Find where the given text appears and provide that cell's center as (x, y) coordinate. 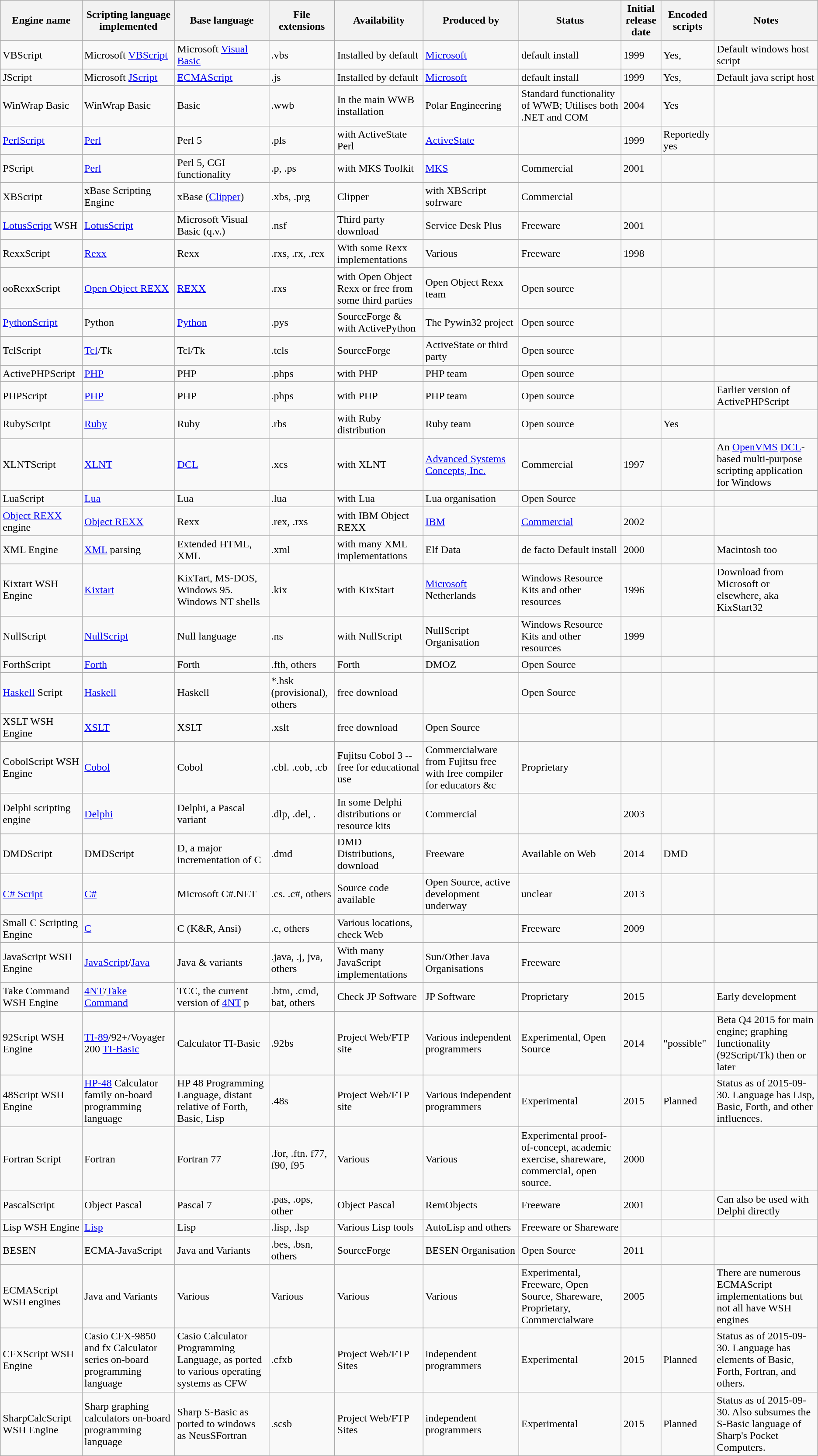
DMD Distributions, download (379, 854)
Earlier version of ActivePHPScript (766, 396)
Service Desk Plus (471, 225)
.btm, .cmd, bat, others (302, 997)
Notes (766, 21)
.xml (302, 550)
TclScript (41, 350)
.c, others (302, 928)
VBScript (41, 55)
RubyScript (41, 425)
DCL (222, 465)
KixTart, MS-DOS, Windows 95. Windows NT shells (222, 590)
ECMAScript (222, 77)
RemObjects (471, 1205)
With many JavaScript implementations (379, 963)
Status as of 2015-09-30. Language has elements of Basic, Forth, Fortran, and others. (766, 1360)
File extensions (302, 21)
Object REXX engine (41, 522)
Experimental, Open Source (570, 1043)
Ruby team (471, 425)
2004 (641, 106)
PHPScript (41, 396)
JP Software (471, 997)
XBScript (41, 197)
.scsb (302, 1424)
.kix (302, 590)
Status (570, 21)
.dlp, .del, . (302, 813)
.for, .ftn. f77, f90, f95 (302, 1159)
XLNTScript (41, 465)
Delphi scripting engine (41, 813)
ECMA-JavaScript (128, 1250)
Beta Q4 2015 for main engine; graphing functionality (92Script/Tk) then or later (766, 1043)
.p, .ps (302, 169)
Scripting language implemented (128, 21)
PythonScript (41, 322)
CobolScript WSH Engine (41, 767)
Fortran (128, 1159)
Engine name (41, 21)
.vbs (302, 55)
JavaScript/Java (128, 963)
Fujitsu Cobol 3 -- free for educational use (379, 767)
NullScript Organisation (471, 636)
Perl 5, CGI functionality (222, 169)
JScript (41, 77)
With some Rexx implementations (379, 253)
SourceForge & with ActivePython (379, 322)
Kixtart WSH Engine (41, 590)
with Ruby distribution (379, 425)
Pascal 7 (222, 1205)
An OpenVMS DCL-based multi-purpose scripting application for Windows (766, 465)
HP-48 Calculator family on-board programming language (128, 1101)
with IBM Object REXX (379, 522)
Open Source, active development underway (471, 894)
Microsoft Netherlands (471, 590)
.rex, .rxs (302, 522)
REXX (222, 288)
Delphi, a Pascal variant (222, 813)
Default java script host (766, 77)
.lisp, .lsp (302, 1228)
In some Delphi distributions or resource kits (379, 813)
Kixtart (128, 590)
Source code available (379, 894)
In the main WWB installation (379, 106)
with Lua (379, 499)
Check JP Software (379, 997)
IBM (471, 522)
"possible" (687, 1043)
PScript (41, 169)
.lua (302, 499)
ECMAScript WSH engines (41, 1296)
Haskell Script (41, 693)
Microsoft C#.NET (222, 894)
.xslt (302, 727)
D, a major incrementation of C (222, 854)
Delphi (128, 813)
Elf Data (471, 550)
Status as of 2015-09-30. Language has Lisp, Basic, Forth, and other influences. (766, 1101)
LotusScript WSH (41, 225)
.wwb (302, 106)
TCC, the current version of 4NT p (222, 997)
C (128, 928)
2013 (641, 894)
ooRexxScript (41, 288)
ActivePHPScript (41, 374)
Object REXX (128, 522)
Early development (766, 997)
1997 (641, 465)
Encoded scripts (687, 21)
.bes, .bsn, others (302, 1250)
.cbl. .cob, .cb (302, 767)
with XBScript sofrware (471, 197)
Calculator TI-Basic (222, 1043)
with MKS Toolkit (379, 169)
XML Engine (41, 550)
1998 (641, 253)
2005 (641, 1296)
2003 (641, 813)
Various locations, check Web (379, 928)
Microsoft Visual Basic (q.v.) (222, 225)
xBase Scripting Engine (128, 197)
PerlScript (41, 140)
.pys (302, 322)
.xbs, .prg (302, 197)
Download from Microsoft or elsewhere, aka KixStart32 (766, 590)
Sharp S-Basic as ported to windows as NeusSFortran (222, 1424)
Advanced Systems Concepts, Inc. (471, 465)
MKS (471, 169)
Casio Calculator Programming Language, as ported to various operating systems as CFW (222, 1360)
CFXScript WSH Engine (41, 1360)
Fortran Script (41, 1159)
Produced by (471, 21)
Lua organisation (471, 499)
C (K&R, Ansi) (222, 928)
Lisp WSH Engine (41, 1228)
.48s (302, 1101)
.java, .j, jva, others (302, 963)
Extended HTML, XML (222, 550)
LuaScript (41, 499)
RexxScript (41, 253)
Freeware or Shareware (570, 1228)
Standard functionality of WWB; Utilises both .NET and COM (570, 106)
.fth, others (302, 664)
AutoLisp and others (471, 1228)
.pls (302, 140)
Small C Scripting Engine (41, 928)
48Script WSH Engine (41, 1101)
.ns (302, 636)
Open Object Rexx team (471, 288)
Microsoft JScript (128, 77)
ForthScript (41, 664)
Base language (222, 21)
Can also be used with Delphi directly (766, 1205)
*.hsk (provisional), others (302, 693)
BESEN Organisation (471, 1250)
with ActiveState Perl (379, 140)
Polar Engineering (471, 106)
Microsoft Visual Basic (222, 55)
Sun/Other Java Organisations (471, 963)
TI-89/92+/Voyager 200 TI-Basic (128, 1043)
.cs. .c#, others (302, 894)
xBase (Clipper) (222, 197)
ActiveState (471, 140)
BESEN (41, 1250)
4NT/Take Command (128, 997)
Microsoft VBScript (128, 55)
1996 (641, 590)
Macintosh too (766, 550)
Availability (379, 21)
Sharp graphing calculators on-board programming language (128, 1424)
Clipper (379, 197)
C# Script (41, 894)
with NullScript (379, 636)
LotusScript (128, 225)
Initial release date (641, 21)
.rbs (302, 425)
PascalScript (41, 1205)
with KixStart (379, 590)
.dmd (302, 854)
Third party download (379, 225)
.cfxb (302, 1360)
with Open Object Rexx or free from some third parties (379, 288)
2011 (641, 1250)
Take Command WSH Engine (41, 997)
Fortran 77 (222, 1159)
.92bs (302, 1043)
XML parsing (128, 550)
.js (302, 77)
with many XML implementations (379, 550)
Status as of 2015-09-30. Also subsumes the S-Basic language of Sharp's Pocket Computers. (766, 1424)
There are numerous ECMAScript implementations but not all have WSH engines (766, 1296)
Experimental proof-of-concept, academic exercise, shareware, commercial, open source. (570, 1159)
2002 (641, 522)
.xcs (302, 465)
Default windows host script (766, 55)
XLNT (128, 465)
Casio CFX-9850 and fx Calculator series on-board programming language (128, 1360)
Commercialware from Fujitsu free with free compiler for educators &c (471, 767)
with XLNT (379, 465)
.rxs (302, 288)
de facto Default install (570, 550)
Various Lisp tools (379, 1228)
SharpCalcScript WSH Engine (41, 1424)
JavaScript WSH Engine (41, 963)
ActiveState or third party (471, 350)
XSLT WSH Engine (41, 727)
.pas, .ops, other (302, 1205)
Reportedly yes (687, 140)
.nsf (302, 225)
DMOZ (471, 664)
.tcls (302, 350)
DMD (687, 854)
Null language (222, 636)
Java & variants (222, 963)
Experimental, Freeware, Open Source, Shareware, Proprietary, Commercialware (570, 1296)
Available on Web (570, 854)
92Script WSH Engine (41, 1043)
Basic (222, 106)
Perl 5 (222, 140)
The Pywin32 project (471, 322)
2009 (641, 928)
C# (128, 894)
Open Object REXX (128, 288)
HP 48 Programming Language, distant relative of Forth, Basic, Lisp (222, 1101)
unclear (570, 894)
.rxs, .rx, .rex (302, 253)
